For the text-containing cell, return its midpoint in [x, y] coordinate format. 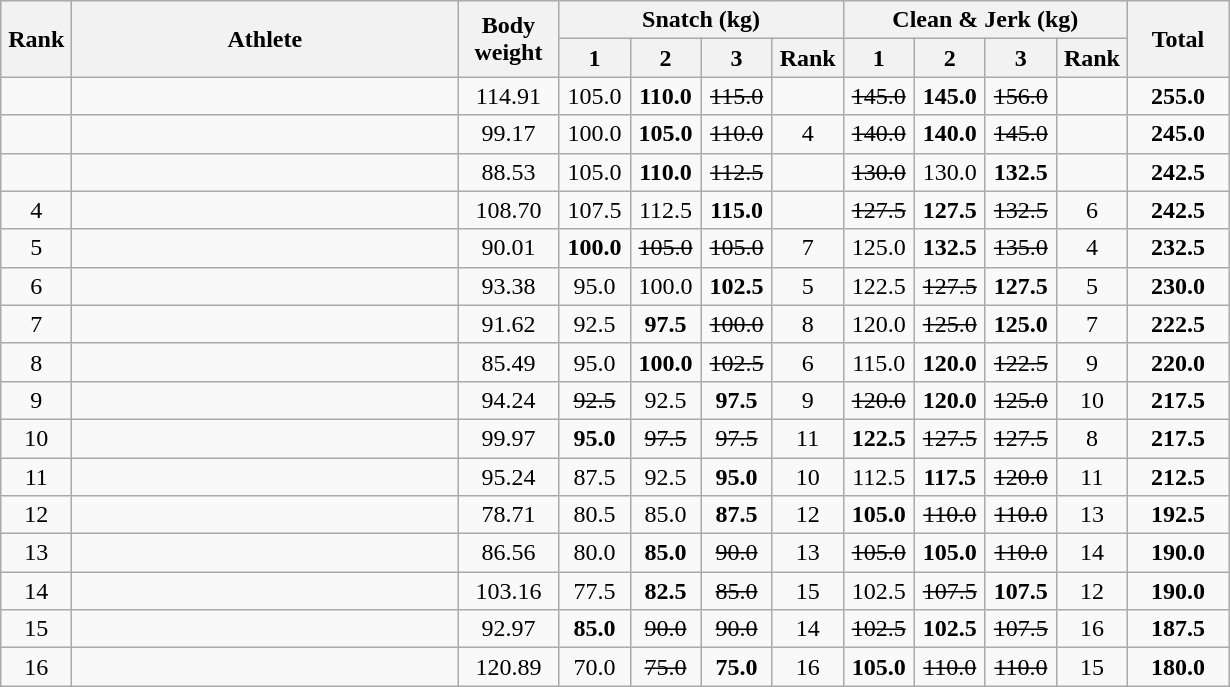
120.89 [508, 667]
117.5 [950, 477]
103.16 [508, 591]
232.5 [1178, 248]
114.91 [508, 96]
192.5 [1178, 515]
135.0 [1020, 248]
88.53 [508, 172]
80.0 [594, 553]
180.0 [1178, 667]
Athlete [265, 39]
78.71 [508, 515]
86.56 [508, 553]
99.97 [508, 438]
Body weight [508, 39]
220.0 [1178, 362]
82.5 [666, 591]
77.5 [594, 591]
90.01 [508, 248]
156.0 [1020, 96]
108.70 [508, 210]
222.5 [1178, 324]
94.24 [508, 400]
91.62 [508, 324]
Total [1178, 39]
255.0 [1178, 96]
Snatch (kg) [701, 20]
Clean & Jerk (kg) [985, 20]
93.38 [508, 286]
95.24 [508, 477]
187.5 [1178, 629]
70.0 [594, 667]
80.5 [594, 515]
212.5 [1178, 477]
99.17 [508, 134]
245.0 [1178, 134]
92.97 [508, 629]
85.49 [508, 362]
230.0 [1178, 286]
